Return [x, y] of the center of cell containing provided text 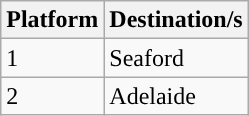
2 [52, 96]
Seaford [176, 58]
Platform [52, 20]
1 [52, 58]
Destination/s [176, 20]
Adelaide [176, 96]
